Return the [x, y] coordinate for the center point of the cell that contains the specified text.  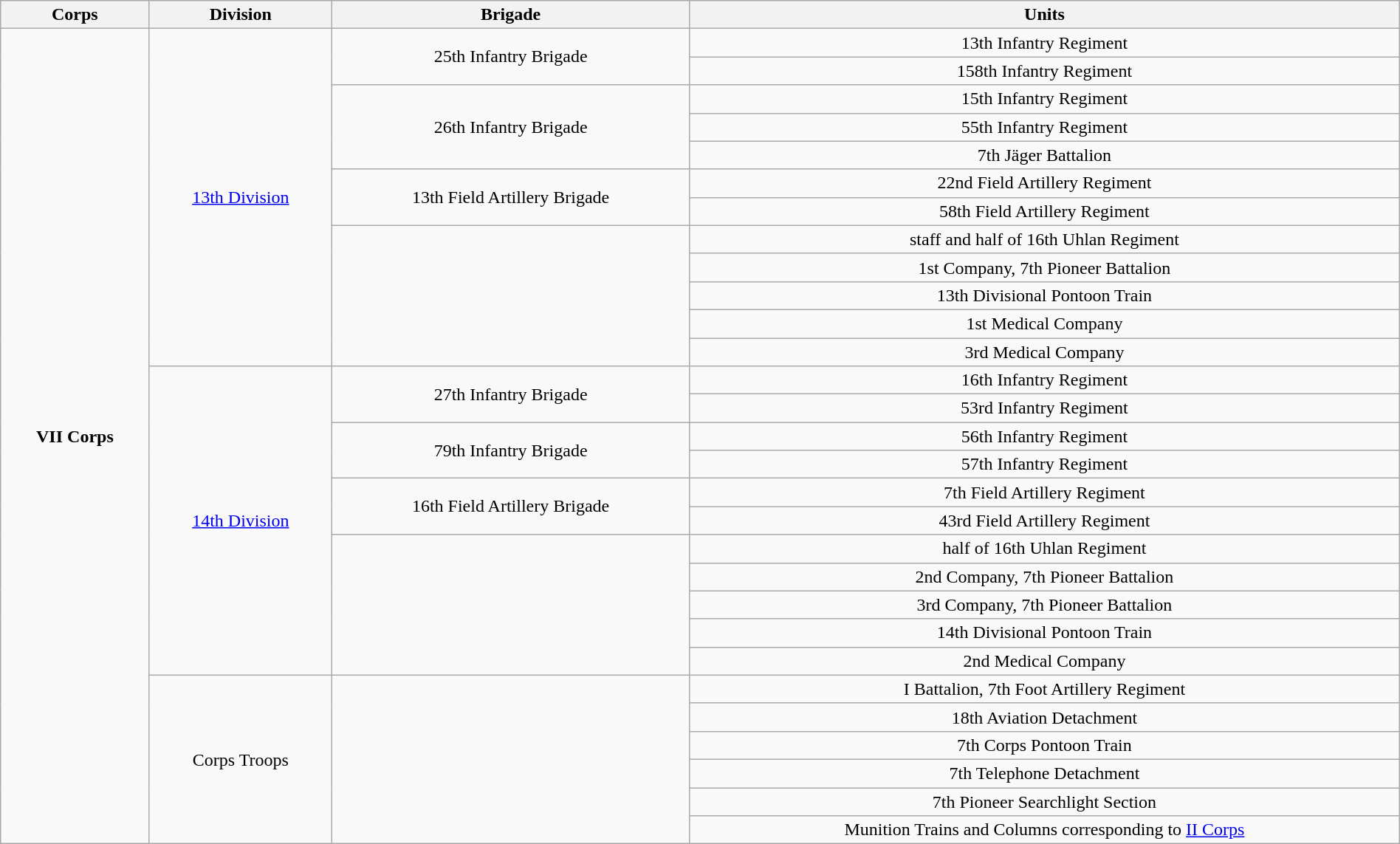
1st Company, 7th Pioneer Battalion [1045, 267]
57th Infantry Regiment [1045, 464]
56th Infantry Regiment [1045, 436]
18th Aviation Detachment [1045, 717]
16th Field Artillery Brigade [511, 507]
13th Division [241, 198]
1st Medical Company [1045, 323]
half of 16th Uhlan Regiment [1045, 549]
14th Division [241, 521]
Brigade [511, 15]
13th Field Artillery Brigade [511, 197]
3rd Medical Company [1045, 352]
22nd Field Artillery Regiment [1045, 183]
13th Divisional Pontoon Train [1045, 295]
26th Infantry Brigade [511, 127]
VII Corps [75, 436]
13th Infantry Regiment [1045, 43]
2nd Medical Company [1045, 661]
25th Infantry Brigade [511, 57]
14th Divisional Pontoon Train [1045, 633]
Division [241, 15]
Units [1045, 15]
Munition Trains and Columns corresponding to II Corps [1045, 830]
79th Infantry Brigade [511, 450]
7th Telephone Detachment [1045, 773]
staff and half of 16th Uhlan Regiment [1045, 239]
27th Infantry Brigade [511, 394]
I Battalion, 7th Foot Artillery Regiment [1045, 689]
3rd Company, 7th Pioneer Battalion [1045, 605]
16th Infantry Regiment [1045, 380]
Corps Troops [241, 759]
2nd Company, 7th Pioneer Battalion [1045, 577]
43rd Field Artillery Regiment [1045, 521]
15th Infantry Regiment [1045, 99]
55th Infantry Regiment [1045, 127]
7th Field Artillery Regiment [1045, 493]
58th Field Artillery Regiment [1045, 211]
Corps [75, 15]
53rd Infantry Regiment [1045, 408]
7th Jäger Battalion [1045, 155]
7th Corps Pontoon Train [1045, 745]
158th Infantry Regiment [1045, 71]
7th Pioneer Searchlight Section [1045, 801]
